From the cell containing the given text, extract its center point as [X, Y] coordinate. 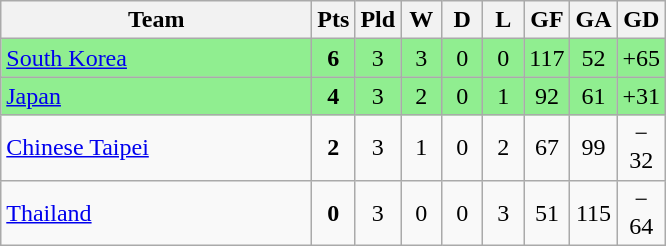
92 [547, 96]
L [504, 20]
51 [547, 212]
Team [156, 20]
115 [594, 212]
W [422, 20]
South Korea [156, 58]
+65 [642, 58]
GA [594, 20]
Japan [156, 96]
− 64 [642, 212]
Thailand [156, 212]
99 [594, 148]
52 [594, 58]
4 [334, 96]
+31 [642, 96]
Chinese Taipei [156, 148]
Pld [378, 20]
− 32 [642, 148]
67 [547, 148]
GF [547, 20]
61 [594, 96]
GD [642, 20]
Pts [334, 20]
117 [547, 58]
D [462, 20]
6 [334, 58]
